Extract the [X, Y] coordinate from the center of the cell holding the provided text.  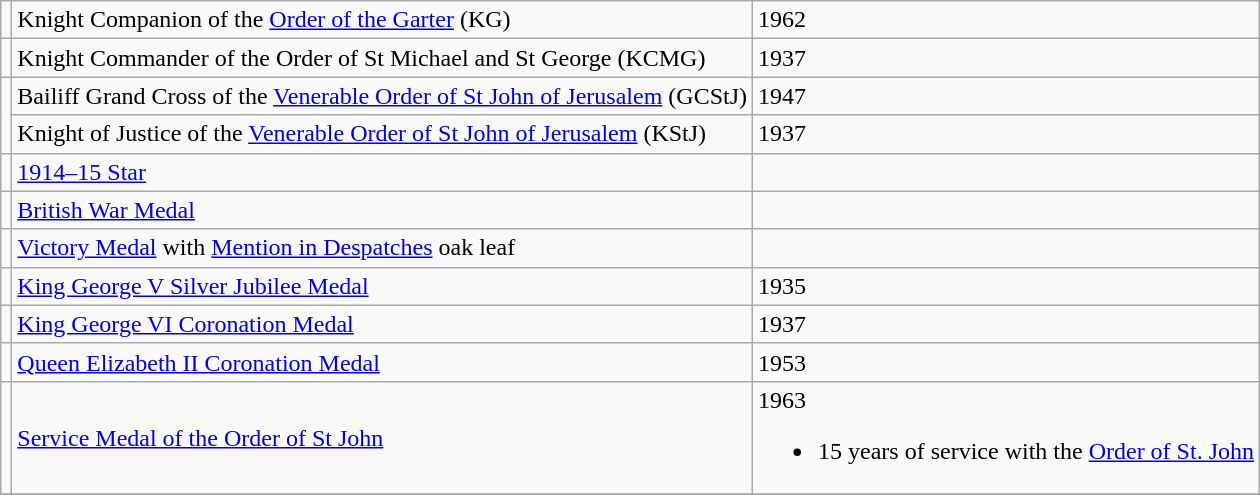
1962 [1006, 20]
1935 [1006, 286]
Knight Companion of the Order of the Garter (KG) [382, 20]
King George VI Coronation Medal [382, 324]
1947 [1006, 96]
Bailiff Grand Cross of the Venerable Order of St John of Jerusalem (GCStJ) [382, 96]
Queen Elizabeth II Coronation Medal [382, 362]
1953 [1006, 362]
Victory Medal with Mention in Despatches oak leaf [382, 248]
Knight of Justice of the Venerable Order of St John of Jerusalem (KStJ) [382, 134]
King George V Silver Jubilee Medal [382, 286]
Service Medal of the Order of St John [382, 438]
196315 years of service with the Order of St. John [1006, 438]
British War Medal [382, 210]
1914–15 Star [382, 172]
Knight Commander of the Order of St Michael and St George (KCMG) [382, 58]
